Locate the cell with the specified text and output its (X, Y) center coordinate. 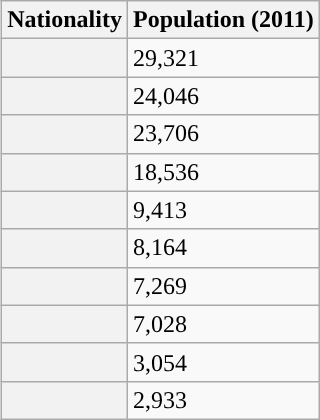
23,706 (223, 134)
24,046 (223, 96)
7,269 (223, 286)
Nationality (65, 20)
29,321 (223, 58)
8,164 (223, 248)
18,536 (223, 172)
7,028 (223, 324)
9,413 (223, 210)
3,054 (223, 362)
2,933 (223, 400)
Population (2011) (223, 20)
